Extract the (x, y) coordinate from the center of the cell holding the provided text.  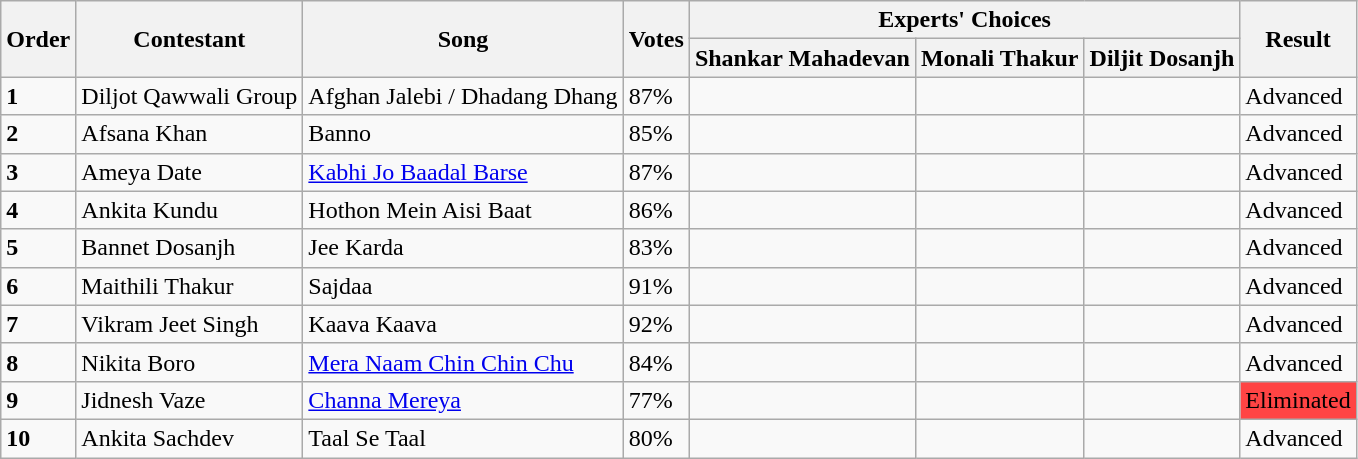
Jee Karda (463, 248)
83% (656, 248)
Kabhi Jo Baadal Barse (463, 172)
77% (656, 400)
Eliminated (1298, 400)
Hothon Mein Aisi Baat (463, 210)
10 (38, 438)
Afghan Jalebi / Dhadang Dhang (463, 96)
Result (1298, 39)
Votes (656, 39)
4 (38, 210)
1 (38, 96)
Ankita Sachdev (190, 438)
Mera Naam Chin Chin Chu (463, 362)
Sajdaa (463, 286)
Channa Mereya (463, 400)
Maithili Thakur (190, 286)
Nikita Boro (190, 362)
86% (656, 210)
84% (656, 362)
80% (656, 438)
Order (38, 39)
6 (38, 286)
Diljit Dosanjh (1162, 58)
3 (38, 172)
7 (38, 324)
Shankar Mahadevan (802, 58)
Taal Se Taal (463, 438)
Ankita Kundu (190, 210)
8 (38, 362)
2 (38, 134)
Song (463, 39)
Diljot Qawwali Group (190, 96)
Experts' Choices (964, 20)
5 (38, 248)
Ameya Date (190, 172)
92% (656, 324)
Monali Thakur (1000, 58)
Vikram Jeet Singh (190, 324)
Contestant (190, 39)
85% (656, 134)
9 (38, 400)
Bannet Dosanjh (190, 248)
91% (656, 286)
Kaava Kaava (463, 324)
Jidnesh Vaze (190, 400)
Afsana Khan (190, 134)
Banno (463, 134)
